For the text-containing cell, return its midpoint in (X, Y) coordinate format. 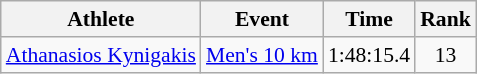
Rank (446, 19)
Athanasios Kynigakis (101, 55)
13 (446, 55)
1:48:15.4 (369, 55)
Athlete (101, 19)
Time (369, 19)
Event (262, 19)
Men's 10 km (262, 55)
